Provide the (x, y) coordinate of the cell's center where the given text is located.  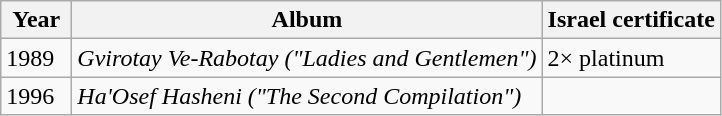
Ha'Osef Hasheni ("The Second Compilation") (307, 96)
1989 (36, 58)
Israel certificate (631, 20)
Year (36, 20)
Gvirotay Ve-Rabotay ("Ladies and Gentlemen") (307, 58)
2× platinum (631, 58)
Album (307, 20)
1996 (36, 96)
